Extract the [X, Y] coordinate from the center of the cell holding the provided text.  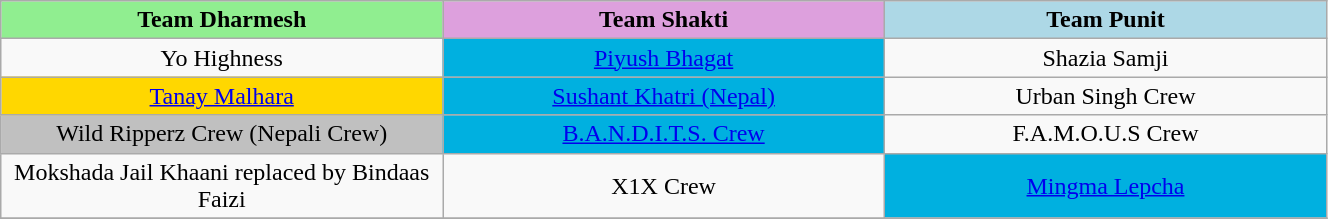
Wild Ripperz Crew (Nepali Crew) [222, 134]
Shazia Samji [1106, 58]
F.A.M.O.U.S Crew [1106, 134]
Urban Singh Crew [1106, 96]
Team Shakti [664, 20]
Mokshada Jail Khaani replaced by Bindaas Faizi [222, 186]
B.A.N.D.I.T.S. Crew [664, 134]
Team Punit [1106, 20]
Yo Highness [222, 58]
Team Dharmesh [222, 20]
X1X Crew [664, 186]
Mingma Lepcha [1106, 186]
Tanay Malhara [222, 96]
Sushant Khatri (Nepal) [664, 96]
Piyush Bhagat [664, 58]
